Return (X, Y) of the center of cell containing provided text 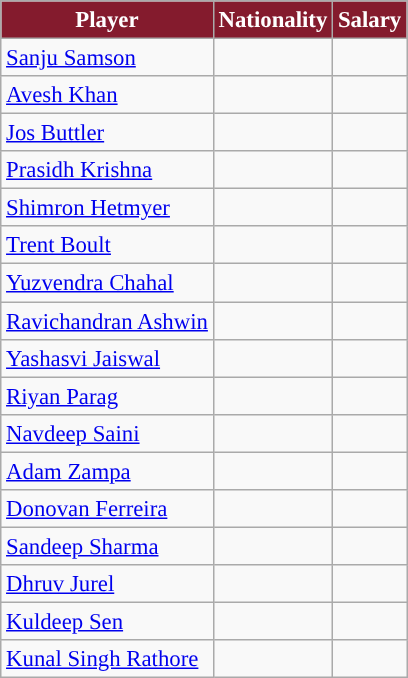
Kuldeep Sen (107, 621)
Trent Boult (107, 245)
Nationality (272, 20)
Riyan Parag (107, 396)
Salary (370, 20)
Player (107, 20)
Dhruv Jurel (107, 584)
Jos Buttler (107, 133)
Navdeep Saini (107, 433)
Ravichandran Ashwin (107, 321)
Yuzvendra Chahal (107, 283)
Shimron Hetmyer (107, 208)
Yashasvi Jaiswal (107, 358)
Sanju Samson (107, 58)
Adam Zampa (107, 471)
Kunal Singh Rathore (107, 659)
Prasidh Krishna (107, 170)
Donovan Ferreira (107, 509)
Sandeep Sharma (107, 546)
Avesh Khan (107, 95)
